From the cell containing the given text, extract its center point as (X, Y) coordinate. 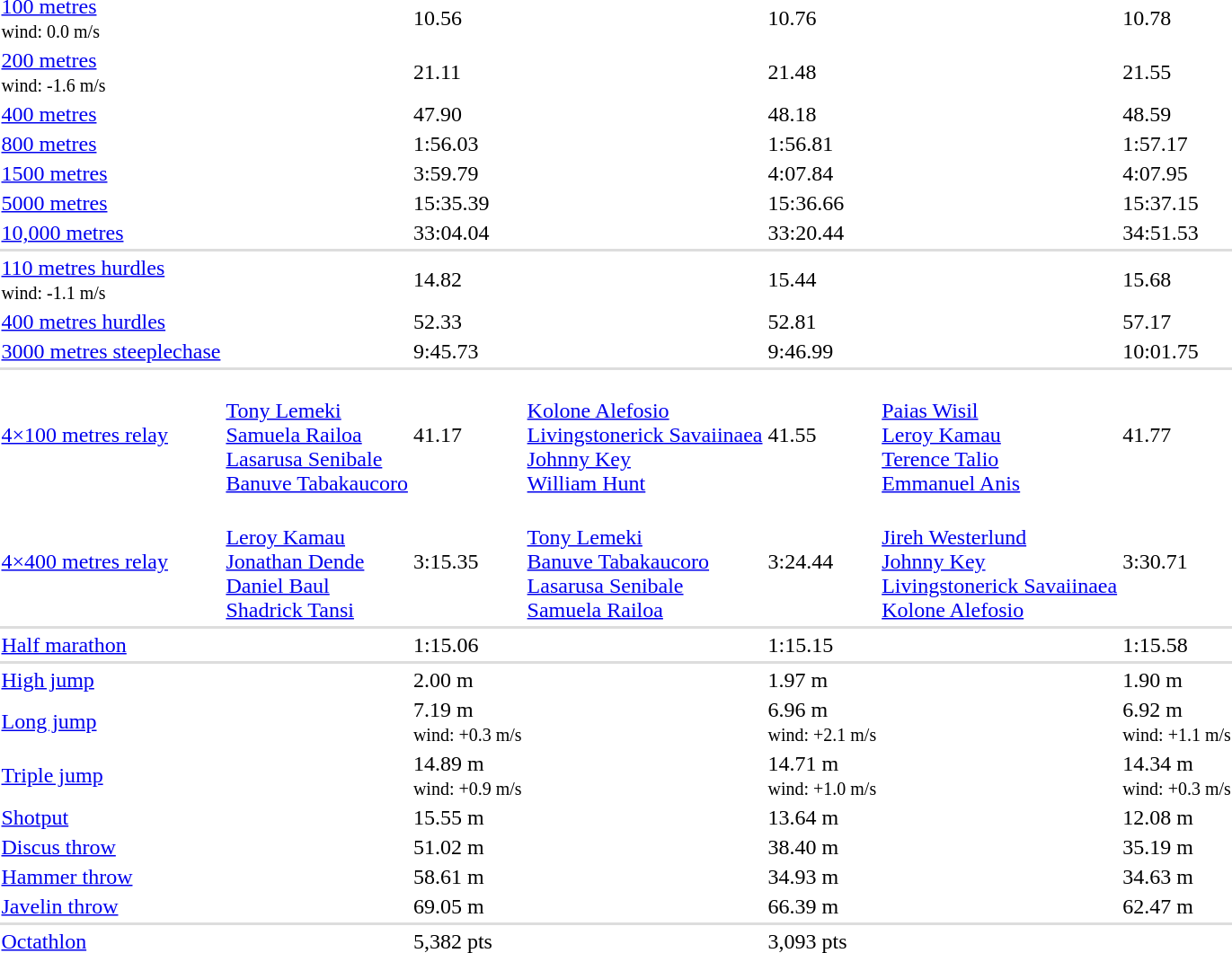
400 metres (111, 114)
15.55 m (467, 817)
Paias WisilLeroy KamauTerence TalioEmmanuel Anis (999, 435)
33:20.44 (822, 233)
41.55 (822, 435)
9:45.73 (467, 351)
1:15.06 (467, 645)
51.02 m (467, 847)
48.18 (822, 114)
High jump (111, 680)
33:04.04 (467, 233)
Hammer throw (111, 877)
7.19 mwind: +0.3 m/s (467, 722)
10,000 metres (111, 233)
Tony LemekiSamuela RailoaLasarusa SenibaleBanuve Tabakaucoro (316, 435)
13.64 m (822, 817)
14.82 (467, 280)
4×100 metres relay (111, 435)
3000 metres steeplechase (111, 351)
52.81 (822, 322)
Tony LemekiBanuve TabakaucoroLasarusa SenibaleSamuela Railoa (645, 561)
Half marathon (111, 645)
58.61 m (467, 877)
Jireh WesterlundJohnny KeyLivingstonerick SavaiinaeaKolone Alefosio (999, 561)
800 metres (111, 144)
15.44 (822, 280)
110 metres hurdleswind: -1.1 m/s (111, 280)
1:15.15 (822, 645)
1.97 m (822, 680)
3:59.79 (467, 173)
Javelin throw (111, 906)
14.89 mwind: +0.9 m/s (467, 776)
47.90 (467, 114)
400 metres hurdles (111, 322)
Kolone AlefosioLivingstonerick SavaiinaeaJohnny KeyWilliam Hunt (645, 435)
21.11 (467, 72)
1:56.81 (822, 144)
3:15.35 (467, 561)
3:24.44 (822, 561)
Triple jump (111, 776)
Long jump (111, 722)
200 metreswind: -1.6 m/s (111, 72)
15:36.66 (822, 203)
69.05 m (467, 906)
34.93 m (822, 877)
2.00 m (467, 680)
14.71 mwind: +1.0 m/s (822, 776)
9:46.99 (822, 351)
4:07.84 (822, 173)
Shotput (111, 817)
1:56.03 (467, 144)
66.39 m (822, 906)
Leroy KamauJonathan DendeDaniel BaulShadrick Tansi (316, 561)
6.96 mwind: +2.1 m/s (822, 722)
4×400 metres relay (111, 561)
41.17 (467, 435)
Discus throw (111, 847)
38.40 m (822, 847)
1500 metres (111, 173)
5000 metres (111, 203)
15:35.39 (467, 203)
21.48 (822, 72)
52.33 (467, 322)
